Search for the cell housing the specified text and yield its [X, Y] center coordinate. 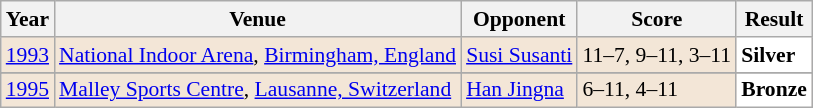
Silver [774, 55]
1993 [28, 55]
6–11, 4–11 [656, 90]
Susi Susanti [519, 55]
Malley Sports Centre, Lausanne, Switzerland [258, 90]
National Indoor Arena, Birmingham, England [258, 55]
Venue [258, 19]
1995 [28, 90]
Year [28, 19]
Bronze [774, 90]
Score [656, 19]
Opponent [519, 19]
Result [774, 19]
Han Jingna [519, 90]
11–7, 9–11, 3–11 [656, 55]
